Locate the cell with the specified text and output its (x, y) center coordinate. 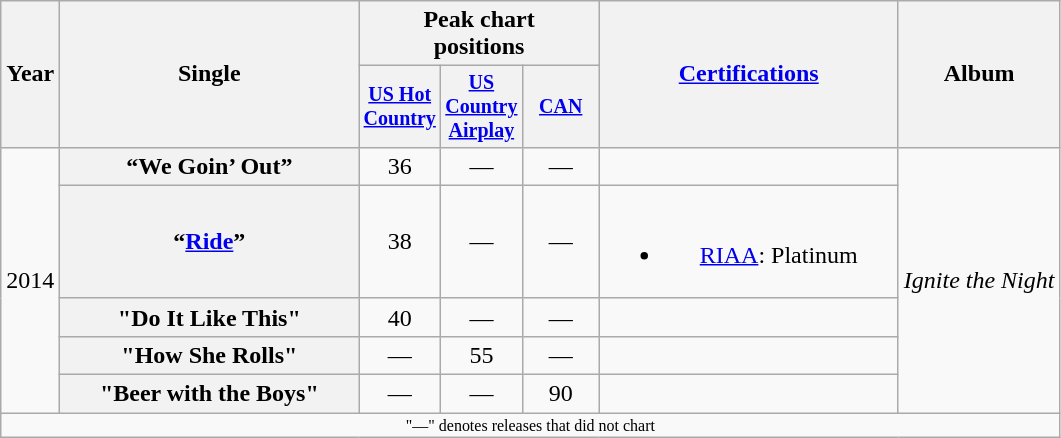
Certifications (748, 74)
Album (979, 74)
36 (400, 166)
"How She Rolls" (210, 355)
Peak chartpositions (479, 34)
RIAA: Platinum (748, 242)
Year (30, 74)
2014 (30, 280)
CAN (560, 106)
38 (400, 242)
40 (400, 317)
55 (482, 355)
“Ride” (210, 242)
"Do It Like This" (210, 317)
US Hot Country (400, 106)
Single (210, 74)
90 (560, 394)
US Country Airplay (482, 106)
"Beer with the Boys" (210, 394)
Ignite the Night (979, 280)
“We Goin’ Out” (210, 166)
"—" denotes releases that did not chart (530, 425)
